Identify which cell holds the provided text, then report its [X, Y] central coordinate. 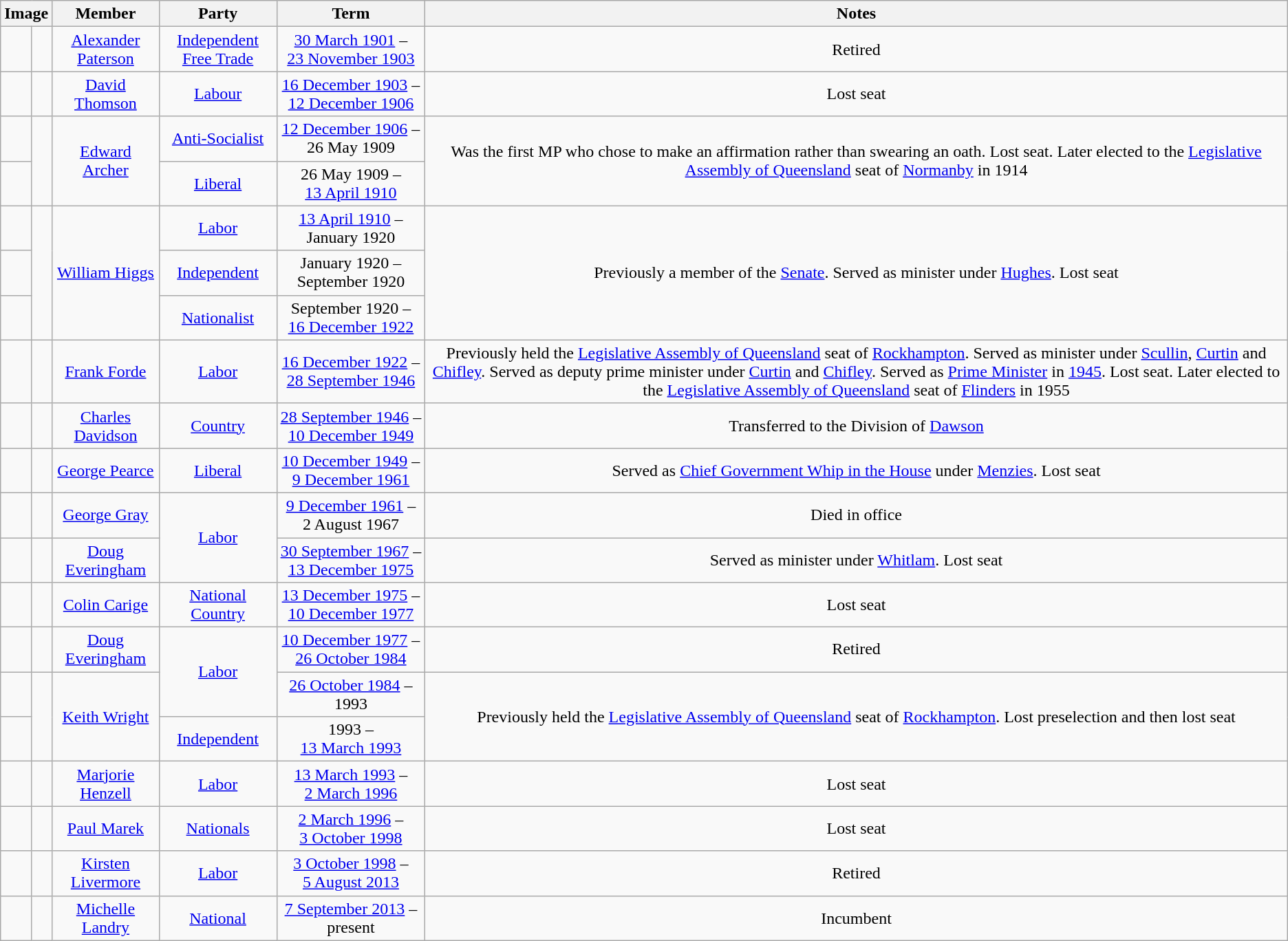
Notes [856, 14]
Country [217, 425]
Colin Carige [106, 605]
30 March 1901 –23 November 1903 [351, 50]
Previously a member of the Senate. Served as minister under Hughes. Lost seat [856, 272]
Nationals [217, 828]
26 October 1984 –1993 [351, 695]
Transferred to the Division of Dawson [856, 425]
George Gray [106, 515]
3 October 1998 –5 August 2013 [351, 874]
30 September 1967 –13 December 1975 [351, 560]
9 December 1961 –2 August 1967 [351, 515]
26 May 1909 –13 April 1910 [351, 183]
10 December 1977 –26 October 1984 [351, 649]
Incumbent [856, 918]
Labour [217, 94]
Member [106, 14]
Kirsten Livermore [106, 874]
Frank Forde [106, 371]
13 March 1993 –2 March 1996 [351, 784]
Edward Archer [106, 161]
13 December 1975 –10 December 1977 [351, 605]
Nationalist [217, 318]
Previously held the Legislative Assembly of Queensland seat of Rockhampton. Lost preselection and then lost seat [856, 717]
Alexander Paterson [106, 50]
16 December 1922 –28 September 1946 [351, 371]
Keith Wright [106, 717]
George Pearce [106, 470]
Image [26, 14]
12 December 1906 –26 May 1909 [351, 139]
David Thomson [106, 94]
National Country [217, 605]
September 1920 –16 December 1922 [351, 318]
10 December 1949 –9 December 1961 [351, 470]
Charles Davidson [106, 425]
Anti-Socialist [217, 139]
Marjorie Henzell [106, 784]
16 December 1903 –12 December 1906 [351, 94]
28 September 1946 –10 December 1949 [351, 425]
Paul Marek [106, 828]
William Higgs [106, 272]
2 March 1996 –3 October 1998 [351, 828]
Served as minister under Whitlam. Lost seat [856, 560]
January 1920 –September 1920 [351, 272]
7 September 2013 –present [351, 918]
National [217, 918]
13 April 1910 –January 1920 [351, 228]
1993 –13 March 1993 [351, 739]
Died in office [856, 515]
Michelle Landry [106, 918]
Independent Free Trade [217, 50]
Party [217, 14]
Served as Chief Government Whip in the House under Menzies. Lost seat [856, 470]
Term [351, 14]
